Capture the cell that displays the provided text and extract its (X, Y) central coordinate. 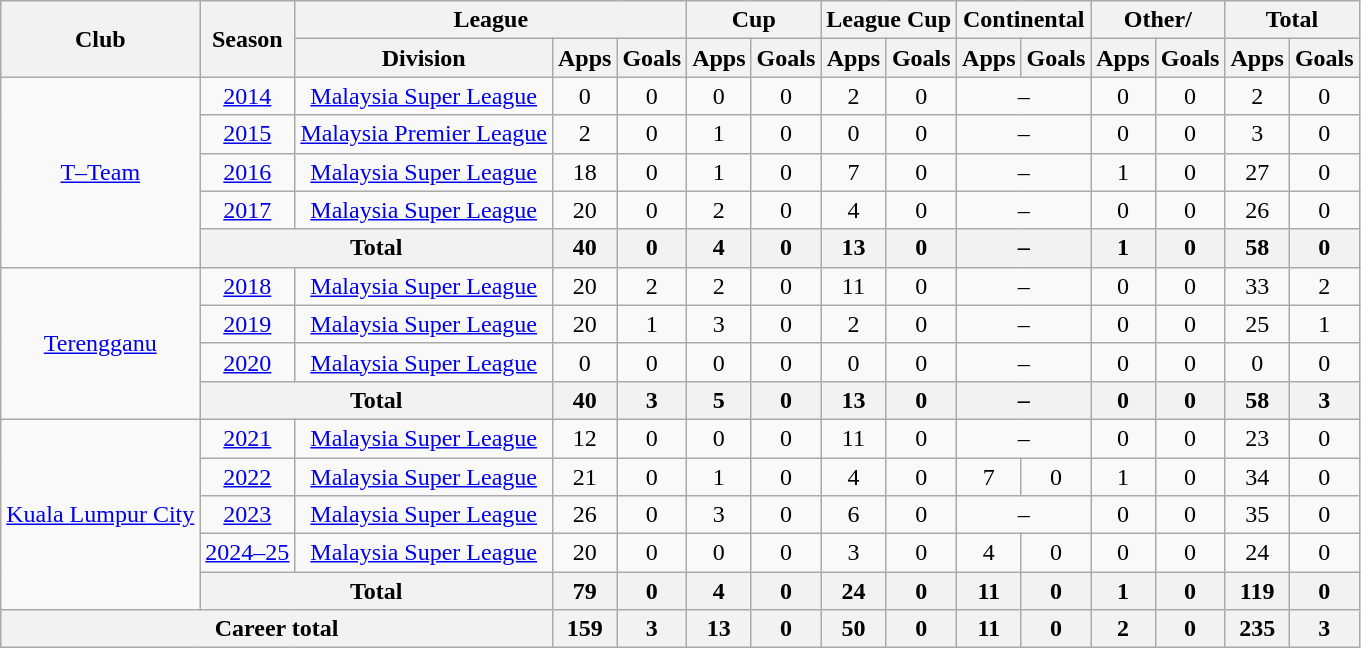
Malaysia Premier League (424, 134)
2016 (248, 172)
2014 (248, 96)
21 (584, 477)
Kuala Lumpur City (100, 514)
235 (1257, 629)
35 (1257, 515)
34 (1257, 477)
Continental (1024, 20)
League Cup (889, 20)
2019 (248, 324)
2015 (248, 134)
6 (854, 515)
2017 (248, 210)
Division (424, 58)
79 (584, 591)
5 (719, 400)
50 (854, 629)
12 (584, 438)
159 (584, 629)
2020 (248, 362)
18 (584, 172)
2023 (248, 515)
2024–25 (248, 553)
2022 (248, 477)
27 (1257, 172)
33 (1257, 286)
Career total (277, 629)
2021 (248, 438)
Cup (754, 20)
Other/ (1158, 20)
25 (1257, 324)
League (491, 20)
T–Team (100, 172)
Terengganu (100, 343)
Club (100, 39)
2018 (248, 286)
Season (248, 39)
23 (1257, 438)
119 (1257, 591)
